Find where the given text appears and provide that cell's center as [X, Y] coordinate. 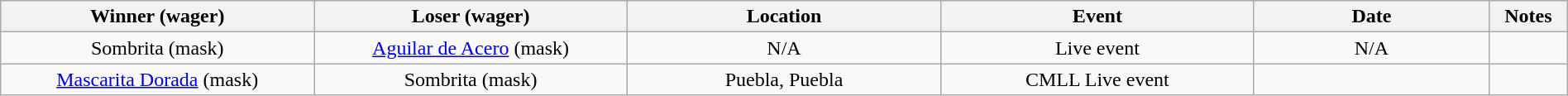
Event [1097, 17]
Puebla, Puebla [784, 79]
Mascarita Dorada (mask) [157, 79]
Date [1371, 17]
Winner (wager) [157, 17]
CMLL Live event [1097, 79]
Aguilar de Acero (mask) [471, 48]
Live event [1097, 48]
Notes [1528, 17]
Loser (wager) [471, 17]
Location [784, 17]
